From the cell containing the given text, extract its center point as (x, y) coordinate. 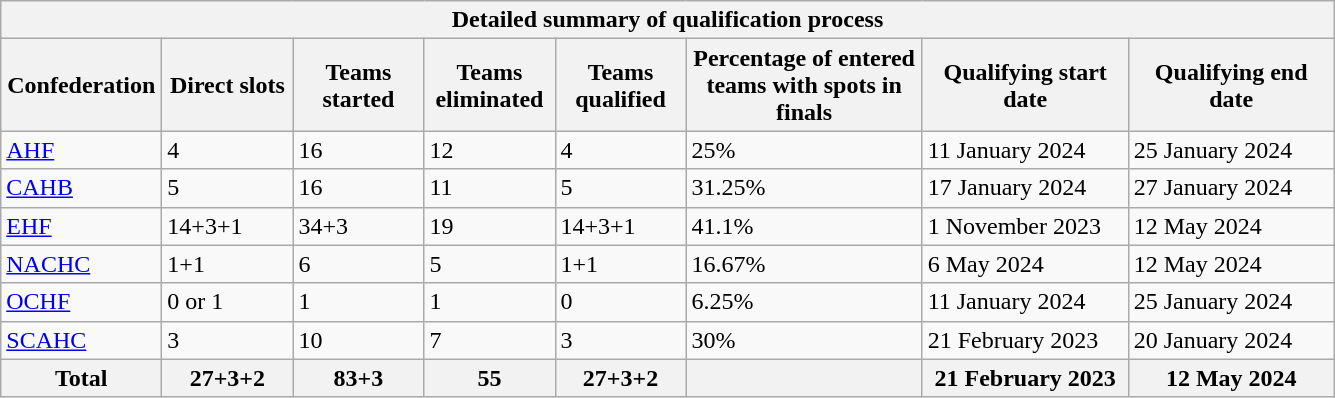
31.25% (804, 188)
25% (804, 150)
Teams qualified (620, 85)
CAHB (82, 188)
12 (490, 150)
27 January 2024 (1231, 188)
Percentage of entered teams with spots in finals (804, 85)
Qualifying end date (1231, 85)
Direct slots (228, 85)
6 May 2024 (1025, 264)
41.1% (804, 226)
6.25% (804, 302)
16.67% (804, 264)
Detailed summary of qualification process (668, 20)
11 (490, 188)
19 (490, 226)
1 November 2023 (1025, 226)
Total (82, 378)
7 (490, 340)
AHF (82, 150)
20 January 2024 (1231, 340)
0 or 1 (228, 302)
34+3 (358, 226)
Confederation (82, 85)
OCHF (82, 302)
Qualifying start date (1025, 85)
17 January 2024 (1025, 188)
SCAHC (82, 340)
NACHC (82, 264)
Teams started (358, 85)
55 (490, 378)
30% (804, 340)
6 (358, 264)
EHF (82, 226)
Teams eliminated (490, 85)
10 (358, 340)
0 (620, 302)
83+3 (358, 378)
